Detect which cell encompasses the target text, then output its (x, y) center coordinate. 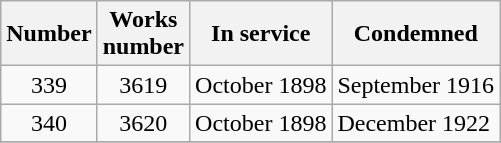
Number (49, 34)
340 (49, 123)
3620 (143, 123)
339 (49, 85)
3619 (143, 85)
Condemned (416, 34)
In service (261, 34)
Worksnumber (143, 34)
September 1916 (416, 85)
December 1922 (416, 123)
